Output the [x, y] coordinate of the center of the cell containing the given text.  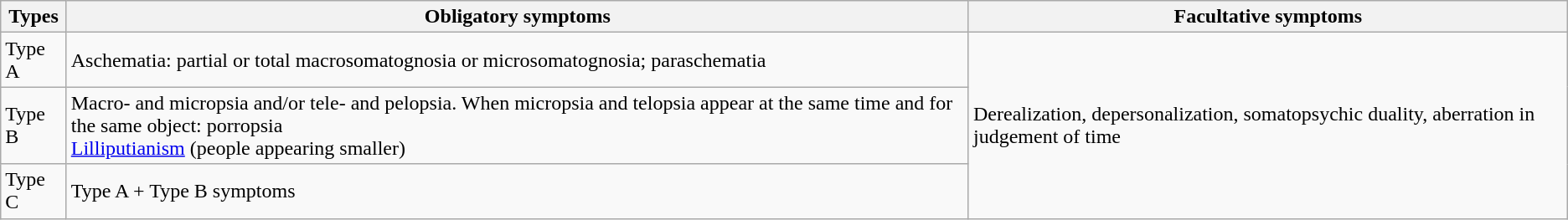
Type B [34, 125]
Type C [34, 191]
Type A + Type B symptoms [518, 191]
Aschematia: partial or total macrosomatognosia or microsomatognosia; paraschematia [518, 60]
Obligatory symptoms [518, 17]
Facultative symptoms [1268, 17]
Types [34, 17]
Type A [34, 60]
Derealization, depersonalization, somatopsychic duality, aberration in judgement of time [1268, 125]
